Capture the cell that displays the provided text and extract its (x, y) central coordinate. 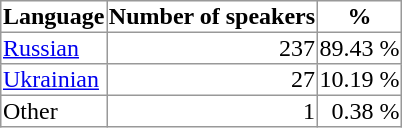
0.38 % (359, 111)
89.43 % (359, 48)
Russian (54, 48)
1 (212, 111)
Other (54, 111)
% (359, 17)
237 (212, 48)
Language (54, 17)
10.19 % (359, 80)
Number of speakers (212, 17)
Ukrainian (54, 80)
27 (212, 80)
